Provide the [x, y] coordinate of the cell's center where the given text is located.  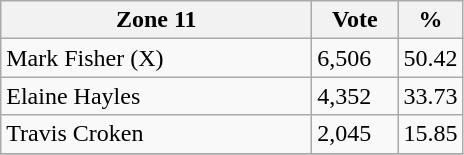
50.42 [430, 58]
6,506 [355, 58]
4,352 [355, 96]
Mark Fisher (X) [156, 58]
Travis Croken [156, 134]
33.73 [430, 96]
Vote [355, 20]
Elaine Hayles [156, 96]
15.85 [430, 134]
% [430, 20]
Zone 11 [156, 20]
2,045 [355, 134]
